Provide the [X, Y] coordinate of the cell's center where the given text is located.  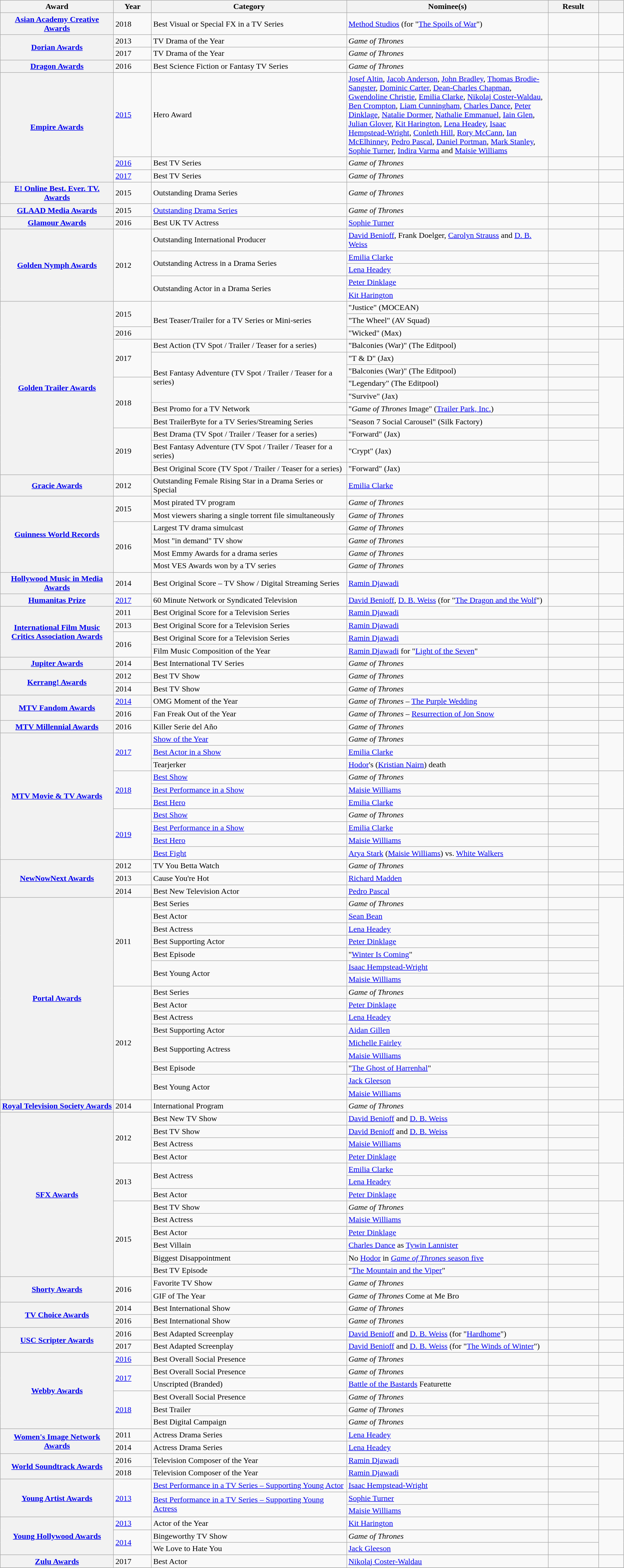
Tearjerker [249, 765]
Royal Television Society Awards [57, 1106]
David Benioff and D. B. Weiss (for "Hardhome") [447, 1334]
MTV Millennial Awards [57, 727]
Best Performance in a TV Series – Supporting Young Actor [249, 1485]
Best Original Score – TV Show / Digital Streaming Series [249, 583]
"Season 7 Social Carousel" (Silk Factory) [447, 421]
Favorite TV Show [249, 1283]
No Hodor in Game of Thrones season five [447, 1258]
GIF of The Year [249, 1296]
Richard Madden [447, 878]
Dragon Awards [57, 66]
Outstanding Actress in a Drama Series [249, 263]
Method Studios (for "The Spoils of War") [447, 24]
Most Emmy Awards for a drama series [249, 553]
Best Action (TV Spot / Trailer / Teaser for a series) [249, 346]
Hollywood Music in Media Awards [57, 583]
International Program [249, 1106]
Hero Award [249, 115]
Guinness World Records [57, 534]
Most "in demand" TV show [249, 541]
Kerrang! Awards [57, 682]
Webby Awards [57, 1391]
Young Artist Awards [57, 1498]
Best Science Fiction or Fantasy TV Series [249, 66]
Charles Dance as Tywin Lannister [447, 1245]
Best Trailer [249, 1410]
Best New Television Actor [249, 891]
Best Teaser/Trailer for a TV Series or Mini-series [249, 320]
Film Music Composition of the Year [249, 651]
Young Hollywood Awards [57, 1536]
Most VES Awards won by a TV series [249, 566]
David Benioff, Frank Doelger, Carolyn Strauss and D. B. Weiss [447, 240]
Battle of the Bastards Featurette [447, 1384]
Empire Awards [57, 127]
Aidan Gillen [447, 1030]
Best Performance in a TV Series – Supporting Young Actress [249, 1505]
Arya Stark (Maisie Williams) vs. White Walkers [447, 853]
Shorty Awards [57, 1289]
Best Supporting Actress [249, 1049]
Gracie Awards [57, 486]
Glamour Awards [57, 223]
MTV Movie & TV Awards [57, 796]
"Winter Is Coming" [447, 954]
International Film Music Critics Association Awards [57, 632]
"Legendary" (The Editpool) [447, 383]
Nominee(s) [447, 7]
Year [133, 7]
Dorian Awards [57, 47]
David Benioff, D. B. Weiss (for "The Dragon and the Wolf") [447, 600]
E! Online Best. Ever. TV. Awards [57, 193]
Best Digital Campaign [249, 1422]
SFX Awards [57, 1195]
Category [249, 7]
"Justice" (MOCEAN) [447, 308]
Show of the Year [249, 739]
Best International TV Series [249, 663]
Best Visual or Special FX in a TV Series [249, 24]
Biggest Disappointment [249, 1258]
"The Wheel" (AV Squad) [447, 320]
"Wicked" (Max) [447, 333]
Award [57, 7]
Best Villain [249, 1245]
Outstanding Female Rising Star in a Drama Series or Special [249, 486]
TV Choice Awards [57, 1315]
"Crypt" (Jax) [447, 451]
NewNowNext Awards [57, 878]
Best Original Score (TV Spot / Trailer / Teaser for a series) [249, 468]
GLAAD Media Awards [57, 210]
"T & D" (Jax) [447, 358]
Game of Thrones – Resurrection of Jon Snow [447, 714]
TV You Betta Watch [249, 866]
Best Actor in a Show [249, 752]
Portal Awards [57, 999]
Humanitas Prize [57, 600]
OMG Moment of the Year [249, 701]
We Love to Hate You [249, 1549]
Asian Academy Creative Awards [57, 24]
Bingeworthy TV Show [249, 1536]
Most pirated TV program [249, 503]
Cause You're Hot [249, 878]
Sean Bean [447, 916]
David Benioff and D. B. Weiss (for "The Winds of Winter") [447, 1346]
Michelle Fairley [447, 1043]
Jupiter Awards [57, 663]
Nikolaj Coster-Waldau [447, 1561]
Most viewers sharing a single torrent file simultaneously [249, 515]
Killer Serie del Año [249, 727]
Game of Thrones Come at Me Bro [447, 1296]
Largest TV drama simulcast [249, 528]
Unscripted (Branded) [249, 1384]
World Soundtrack Awards [57, 1466]
Best Promo for a TV Network [249, 409]
Fan Freak Out of the Year [249, 714]
Golden Nymph Awards [57, 265]
Outstanding International Producer [249, 240]
"The Ghost of Harrenhal" [447, 1068]
Pedro Pascal [447, 891]
"Game of Thrones Image" (Trailer Park, Inc.) [447, 409]
Result [573, 7]
Best Drama (TV Spot / Trailer / Teaser for a series) [249, 434]
MTV Fandom Awards [57, 708]
Best UK TV Actress [249, 223]
Ramin Djawadi for "Light of the Seven" [447, 651]
Actor of the Year [249, 1523]
Best TV Episode [249, 1270]
USC Scripter Awards [57, 1340]
Hodor's (Kristian Nairn) death [447, 765]
Game of Thrones – The Purple Wedding [447, 701]
Best Fight [249, 853]
Women's Image Network Awards [57, 1441]
Zulu Awards [57, 1561]
Best TrailerByte for a TV Series/Streaming Series [249, 421]
Golden Trailer Awards [57, 388]
Outstanding Actor in a Drama Series [249, 289]
"The Mountain and the Viper" [447, 1270]
60 Minute Network or Syndicated Television [249, 600]
Best New TV Show [249, 1119]
"Survive" (Jax) [447, 396]
